Pinpoint the cell where the given text exists, returning its (x, y) midpoint coordinate. 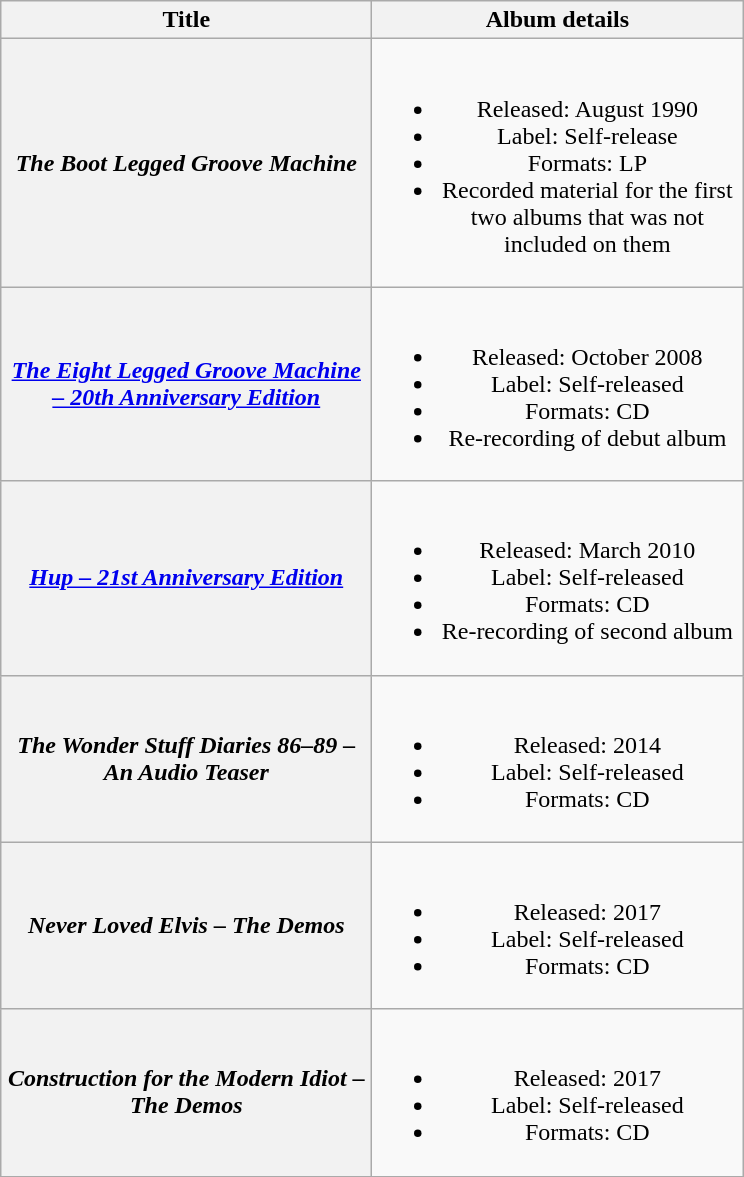
Never Loved Elvis – The Demos (186, 926)
Released: August 1990Label: Self-releaseFormats: LPRecorded material for the first two albums that was not included on them (558, 163)
The Wonder Stuff Diaries 86–89 – An Audio Teaser (186, 758)
Released: October 2008Label: Self-releasedFormats: CDRe-recording of debut album (558, 384)
Released: 2014Label: Self-releasedFormats: CD (558, 758)
Title (186, 20)
Construction for the Modern Idiot – The Demos (186, 1092)
Hup – 21st Anniversary Edition (186, 578)
Released: March 2010Label: Self-releasedFormats: CDRe-recording of second album (558, 578)
The Eight Legged Groove Machine – 20th Anniversary Edition (186, 384)
The Boot Legged Groove Machine (186, 163)
Album details (558, 20)
